Identify which cell holds the provided text, then report its (x, y) central coordinate. 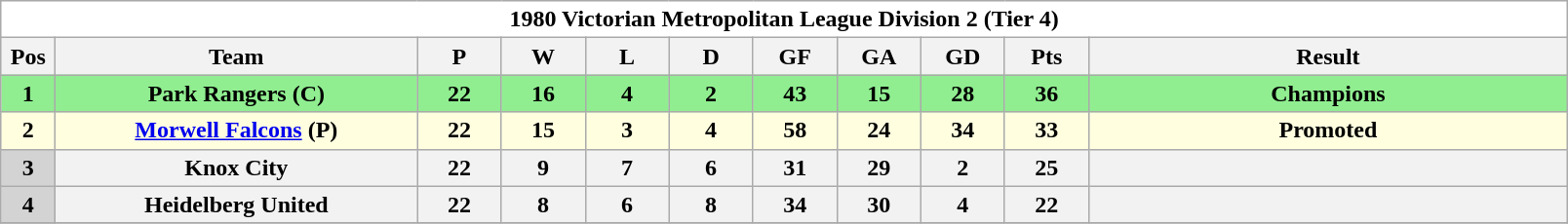
W (543, 56)
Morwell Falcons (P) (236, 131)
16 (543, 93)
Park Rangers (C) (236, 93)
GA (879, 56)
9 (543, 168)
58 (795, 131)
Result (1328, 56)
33 (1046, 131)
7 (627, 168)
24 (879, 131)
1 (28, 93)
D (711, 56)
Pos (28, 56)
P (459, 56)
31 (795, 168)
GF (795, 56)
28 (962, 93)
Knox City (236, 168)
1980 Victorian Metropolitan League Division 2 (Tier 4) (784, 19)
Promoted (1328, 131)
29 (879, 168)
36 (1046, 93)
Pts (1046, 56)
25 (1046, 168)
Heidelberg United (236, 205)
30 (879, 205)
L (627, 56)
GD (962, 56)
43 (795, 93)
Team (236, 56)
Champions (1328, 93)
